Search for the cell housing the specified text and yield its (X, Y) center coordinate. 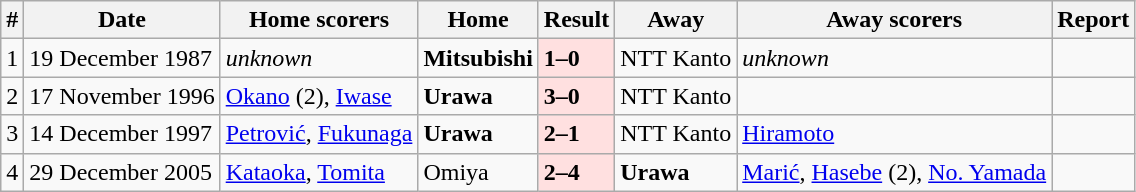
1 (12, 58)
Home scorers (319, 20)
3–0 (576, 96)
29 December 2005 (122, 172)
Away (676, 20)
Mitsubishi (478, 58)
Result (576, 20)
2–4 (576, 172)
3 (12, 134)
2–1 (576, 134)
Omiya (478, 172)
Marić, Hasebe (2), No. Yamada (894, 172)
Petrović, Fukunaga (319, 134)
Kataoka, Tomita (319, 172)
2 (12, 96)
1–0 (576, 58)
Okano (2), Iwase (319, 96)
Home (478, 20)
Hiramoto (894, 134)
# (12, 20)
Date (122, 20)
Away scorers (894, 20)
4 (12, 172)
19 December 1987 (122, 58)
14 December 1997 (122, 134)
17 November 1996 (122, 96)
Report (1094, 20)
